Find where the given text appears and provide that cell's center as [X, Y] coordinate. 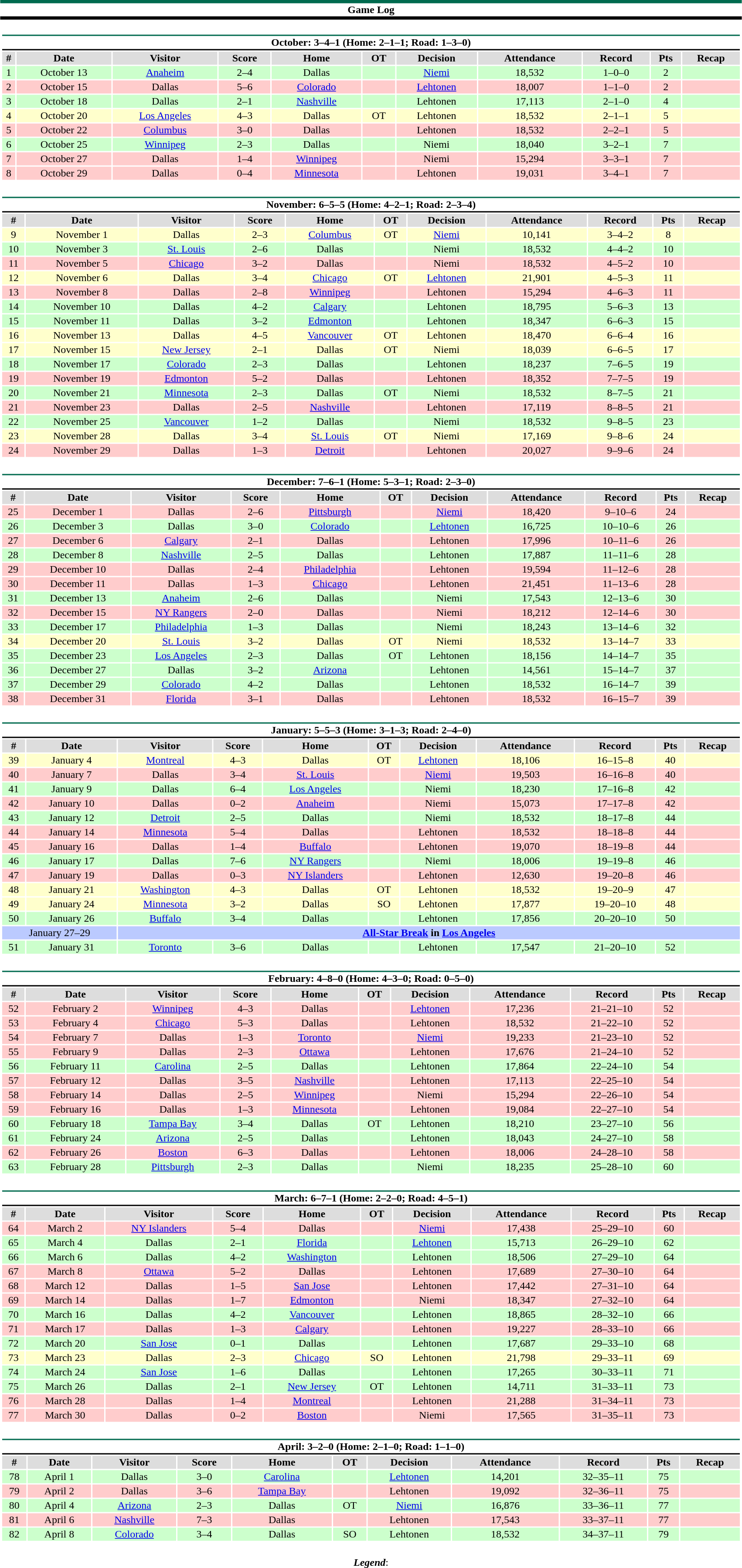
19,031 [530, 173]
31 [13, 598]
January 17 [71, 861]
4–4–2 [620, 249]
December 20 [78, 641]
January 7 [71, 774]
17,687 [521, 1344]
All-Star Break in Los Angeles [429, 933]
80 [14, 1506]
16–15–7 [621, 699]
12,630 [525, 876]
8–8–5 [620, 407]
2–1–0 [616, 102]
12 [13, 278]
November 13 [82, 335]
1 [9, 73]
17,877 [525, 904]
December 6 [78, 541]
21–24–10 [612, 1052]
14,711 [521, 1386]
October: 3–4–1 (Home: 2–1–1; Road: 1–3–0) [371, 43]
April: 3–2–0 (Home: 2–1–0; Road: 1–1–0) [371, 1447]
16–16–8 [615, 774]
21–21–10 [612, 1009]
3–1 [255, 699]
19–20–8 [615, 876]
1–2 [260, 421]
29–33–10 [613, 1344]
March 17 [65, 1329]
December 31 [78, 699]
29 [13, 570]
18–17–8 [615, 818]
17,547 [525, 947]
17–17–8 [615, 803]
17–16–8 [615, 789]
5–6 [245, 87]
December 1 [78, 512]
16,876 [505, 1506]
17,169 [536, 436]
0–3 [238, 876]
17,887 [536, 555]
March 16 [65, 1315]
December 29 [78, 685]
61 [13, 1138]
19,503 [525, 774]
4–5–2 [620, 264]
18,237 [536, 364]
11–13–6 [621, 584]
18,506 [521, 1257]
October 18 [64, 102]
March 26 [65, 1386]
January 14 [71, 832]
41 [14, 789]
January 19 [71, 876]
1–7 [238, 1300]
17,689 [521, 1271]
18–18–8 [615, 832]
January 9 [71, 789]
19,092 [505, 1491]
19,594 [536, 570]
70 [13, 1315]
19–20–9 [615, 889]
13–14–6 [621, 627]
6–6–3 [620, 321]
12–13–6 [621, 598]
6–4 [238, 789]
15,713 [521, 1242]
9–8–6 [620, 436]
9–9–6 [620, 450]
March 14 [65, 1300]
January 16 [71, 847]
1–1–0 [616, 87]
20,027 [536, 450]
February 24 [75, 1138]
33–37–11 [603, 1520]
December 11 [78, 584]
6–6–4 [620, 335]
16–14–7 [621, 685]
March 8 [65, 1271]
18,352 [536, 379]
17,996 [536, 541]
32–36–11 [603, 1491]
17,565 [521, 1415]
2–0 [255, 612]
1–0–0 [616, 73]
March 24 [65, 1372]
3–4–1 [616, 173]
10–11–6 [621, 541]
6 [9, 144]
10–10–6 [621, 526]
18,212 [536, 612]
February 7 [75, 1038]
78 [14, 1477]
15,073 [525, 803]
March 2 [65, 1229]
December 15 [78, 612]
7–6–5 [620, 364]
67 [13, 1271]
December 8 [78, 555]
0–4 [245, 173]
January 21 [71, 889]
4–5–3 [620, 278]
January 31 [71, 947]
18,230 [525, 789]
82 [14, 1534]
November 11 [82, 321]
10,141 [536, 235]
63 [13, 1167]
7–6 [238, 861]
November 5 [82, 264]
21–20–10 [615, 947]
17,438 [521, 1229]
18,039 [536, 350]
45 [14, 847]
March 20 [65, 1344]
13–14–7 [621, 641]
19,084 [520, 1109]
January 27–29 [59, 933]
December: 7–6–1 (Home: 5–3–1; Road: 2–3–0) [371, 482]
17,442 [521, 1286]
11–11–6 [621, 555]
March 12 [65, 1286]
21–22–10 [612, 1023]
9–8–5 [620, 421]
February 18 [75, 1124]
December 17 [78, 627]
19–20–10 [615, 904]
February: 4–8–0 (Home: 4–3–0; Road: 0–5–0) [371, 979]
14 [13, 306]
21,451 [536, 584]
October 22 [64, 130]
8–7–5 [620, 393]
27–31–10 [613, 1286]
October 27 [64, 159]
12–14–6 [621, 612]
65 [13, 1242]
17,864 [520, 1066]
22 [13, 421]
31–34–11 [613, 1401]
51 [14, 947]
2–2–1 [616, 130]
18,235 [520, 1167]
November 23 [82, 407]
16,725 [536, 526]
November 17 [82, 364]
April 1 [59, 1477]
36 [13, 670]
February 16 [75, 1109]
18,420 [536, 512]
17,236 [520, 1009]
18,156 [536, 656]
18,040 [530, 144]
January 24 [71, 904]
7–7–5 [620, 379]
30–33–11 [613, 1372]
18,043 [520, 1138]
April 6 [59, 1520]
16–15–8 [615, 760]
22–27–10 [612, 1109]
March 28 [65, 1401]
18,210 [520, 1124]
5–6–3 [620, 306]
February 9 [75, 1052]
18,865 [521, 1315]
25 [13, 512]
November 19 [82, 379]
15–14–7 [621, 670]
18,243 [536, 627]
25–29–10 [613, 1229]
4–5 [260, 335]
November 29 [82, 450]
22–25–10 [612, 1080]
March 30 [65, 1415]
81 [14, 1520]
20–20–10 [615, 918]
November 1 [82, 235]
53 [13, 1023]
76 [13, 1401]
November 28 [82, 436]
18 [13, 364]
October 15 [64, 87]
18,795 [536, 306]
19,233 [520, 1038]
November 21 [82, 393]
32–35–11 [603, 1477]
57 [13, 1080]
December 10 [78, 570]
December 23 [78, 656]
January 4 [71, 760]
1–5 [238, 1286]
3–3–1 [616, 159]
20 [13, 393]
34 [13, 641]
28–33–10 [613, 1329]
3–5 [245, 1080]
Game Log [371, 10]
22–24–10 [612, 1066]
33–36–11 [603, 1506]
February 2 [75, 1009]
9 [13, 235]
5–3 [245, 1023]
3–2–1 [616, 144]
February 26 [75, 1153]
March 6 [65, 1257]
7–3 [204, 1520]
0–1 [238, 1344]
27–32–10 [613, 1300]
February 11 [75, 1066]
17,676 [520, 1052]
9–10–6 [621, 512]
17,119 [536, 407]
18,470 [536, 335]
19,227 [521, 1329]
2–1–1 [616, 115]
26–29–10 [613, 1242]
27–30–10 [613, 1271]
19,070 [525, 847]
38 [13, 699]
December 27 [78, 670]
27 [13, 541]
February 12 [75, 1080]
April 4 [59, 1506]
3–4–2 [620, 235]
11–12–6 [621, 570]
4–6–3 [620, 292]
31–33–11 [613, 1386]
24–27–10 [612, 1138]
25–28–10 [612, 1167]
November 10 [82, 306]
January 26 [71, 918]
1–6 [238, 1372]
21,798 [521, 1358]
14–14–7 [621, 656]
72 [13, 1344]
18,106 [525, 760]
21–23–10 [612, 1038]
January 12 [71, 818]
49 [14, 904]
22–26–10 [612, 1095]
21,901 [536, 278]
November 3 [82, 249]
19–19–8 [615, 861]
November 6 [82, 278]
October 29 [64, 173]
27–29–10 [613, 1257]
18,007 [530, 87]
43 [14, 818]
November 15 [82, 350]
59 [13, 1109]
28–32–10 [613, 1315]
29–33–11 [613, 1358]
2–8 [260, 292]
April 2 [59, 1491]
October 13 [64, 73]
November 8 [82, 292]
31–35–11 [613, 1415]
55 [13, 1052]
6–6–5 [620, 350]
December 3 [78, 526]
74 [13, 1372]
March 23 [65, 1358]
December 13 [78, 598]
24–28–10 [612, 1153]
April 8 [59, 1534]
January: 5–5–3 (Home: 3–1–3; Road: 2–4–0) [371, 730]
February 14 [75, 1095]
October 20 [64, 115]
November: 6–5–5 (Home: 4–2–1; Road: 2–3–4) [371, 205]
14,561 [536, 670]
January 10 [71, 803]
17,265 [521, 1372]
February 28 [75, 1167]
17,856 [525, 918]
October 25 [64, 144]
3 [9, 102]
March 4 [65, 1242]
6–3 [245, 1153]
14,201 [505, 1477]
18–19–8 [615, 847]
21,288 [521, 1401]
November 25 [82, 421]
February 4 [75, 1023]
March: 6–7–1 (Home: 2–2–0; Road: 4–5–1) [371, 1198]
23–27–10 [612, 1124]
34–37–11 [603, 1534]
